From the cell containing the given text, extract its center point as [x, y] coordinate. 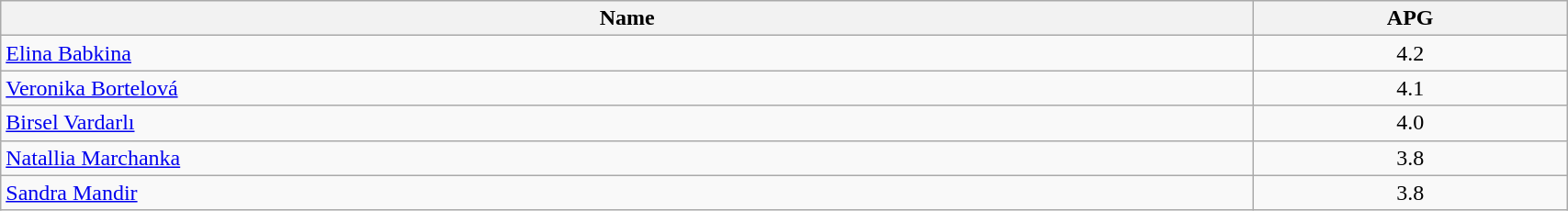
Natallia Marchanka [627, 158]
4.1 [1411, 88]
Veronika Bortelová [627, 88]
Name [627, 18]
4.0 [1411, 123]
Birsel Vardarlı [627, 123]
Sandra Mandir [627, 193]
4.2 [1411, 53]
Elina Babkina [627, 53]
APG [1411, 18]
